Determine the (x, y) coordinate at the center of the cell enclosing the given text.  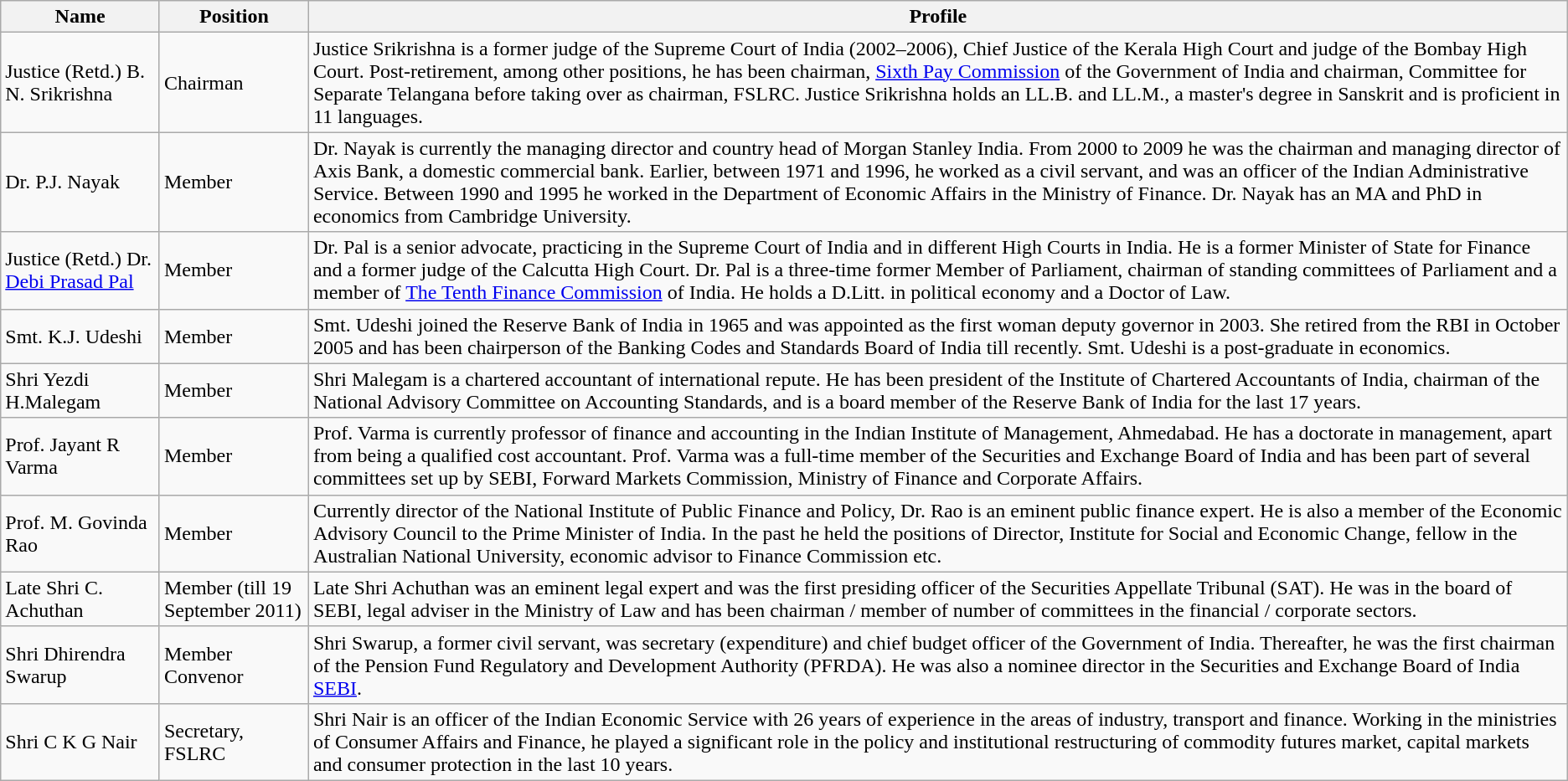
Member Convenor (234, 665)
Late Shri C. Achuthan (80, 599)
Smt. K.J. Udeshi (80, 337)
Justice (Retd.) Dr. Debi Prasad Pal (80, 270)
Prof. Jayant R Varma (80, 456)
Member (till 19 September 2011) (234, 599)
Dr. P.J. Nayak (80, 182)
Justice (Retd.) B. N. Srikrishna (80, 82)
Name (80, 17)
Shri C K G Nair (80, 742)
Prof. M. Govinda Rao (80, 533)
Shri Yezdi H.Malegam (80, 390)
Position (234, 17)
Chairman (234, 82)
Secretary, FSLRC (234, 742)
Profile (938, 17)
Shri Dhirendra Swarup (80, 665)
